Determine the (x, y) coordinate at the center of the cell enclosing the given text.  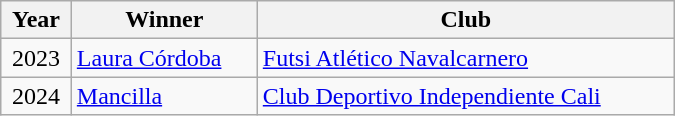
Year (36, 20)
Mancilla (164, 96)
Club Deportivo Independiente Cali (466, 96)
Winner (164, 20)
2024 (36, 96)
2023 (36, 58)
Futsi Atlético Navalcarnero (466, 58)
Laura Córdoba (164, 58)
Club (466, 20)
